Locate the cell with the specified text and output its [X, Y] center coordinate. 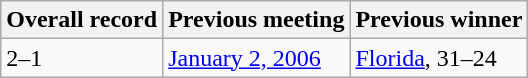
Previous meeting [256, 20]
Previous winner [439, 20]
January 2, 2006 [256, 58]
Florida, 31–24 [439, 58]
Overall record [82, 20]
2–1 [82, 58]
